Search for the cell housing the specified text and yield its (X, Y) center coordinate. 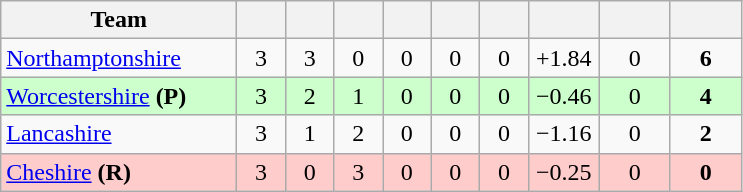
6 (706, 58)
4 (706, 96)
−1.16 (564, 134)
Northamptonshire (119, 58)
−0.46 (564, 96)
Team (119, 20)
Lancashire (119, 134)
Worcestershire (P) (119, 96)
−0.25 (564, 172)
Cheshire (R) (119, 172)
+1.84 (564, 58)
